Provide the (X, Y) coordinate of the cell's center where the given text is located.  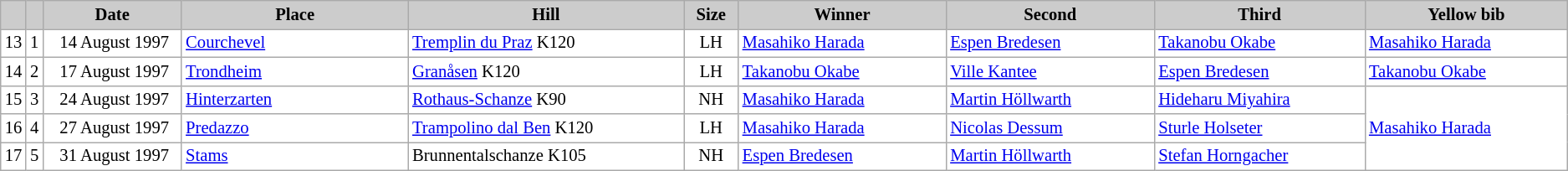
27 August 1997 (112, 128)
Hill (546, 14)
Second (1050, 14)
Third (1259, 14)
Courchevel (294, 43)
17 August 1997 (112, 71)
Date (112, 14)
2 (34, 71)
Hideharu Miyahira (1259, 100)
31 August 1997 (112, 156)
Place (294, 14)
3 (34, 100)
5 (34, 156)
Ville Kantee (1050, 71)
Tremplin du Praz K120 (546, 43)
15 (13, 100)
4 (34, 128)
Predazzo (294, 128)
Rothaus-Schanze K90 (546, 100)
Yellow bib (1467, 14)
13 (13, 43)
Stams (294, 156)
Brunnentalschanze K105 (546, 156)
24 August 1997 (112, 100)
Nicolas Dessum (1050, 128)
Size (711, 14)
Sturle Holseter (1259, 128)
14 August 1997 (112, 43)
17 (13, 156)
14 (13, 71)
Granåsen K120 (546, 71)
Stefan Horngacher (1259, 156)
Hinterzarten (294, 100)
16 (13, 128)
Winner (843, 14)
Trondheim (294, 71)
1 (34, 43)
Trampolino dal Ben K120 (546, 128)
